From the cell containing the given text, extract its center point as (x, y) coordinate. 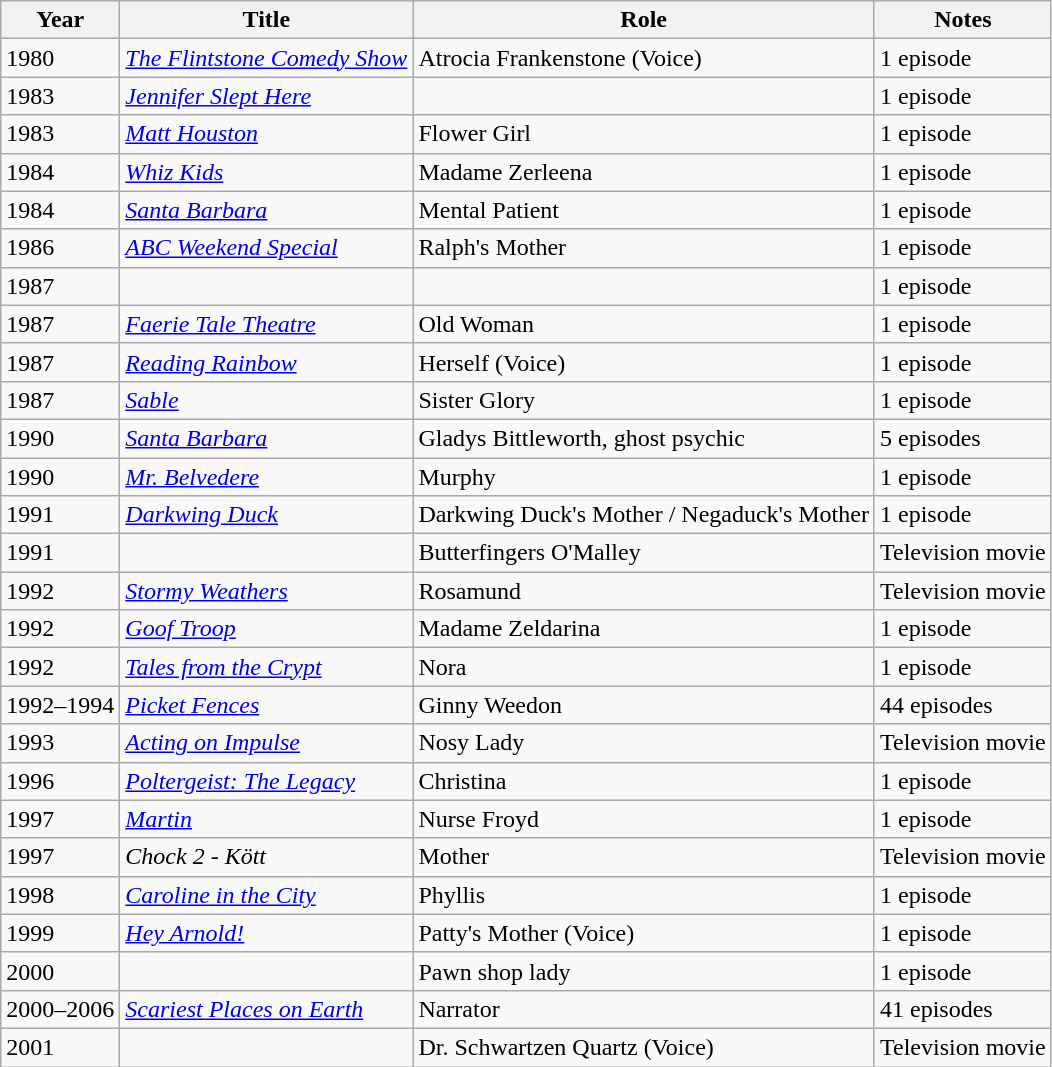
1992–1994 (60, 705)
Mental Patient (644, 210)
Ralph's Mother (644, 248)
Acting on Impulse (266, 743)
Hey Arnold! (266, 933)
5 episodes (962, 438)
Narrator (644, 1009)
Christina (644, 781)
Ginny Weedon (644, 705)
Stormy Weathers (266, 591)
Sable (266, 400)
Darkwing Duck (266, 515)
1980 (60, 58)
1993 (60, 743)
Nurse Froyd (644, 819)
41 episodes (962, 1009)
Jennifer Slept Here (266, 96)
Goof Troop (266, 629)
Picket Fences (266, 705)
Madame Zeldarina (644, 629)
Old Woman (644, 324)
44 episodes (962, 705)
Flower Girl (644, 134)
Matt Houston (266, 134)
1986 (60, 248)
Sister Glory (644, 400)
Whiz Kids (266, 172)
Mr. Belvedere (266, 477)
Year (60, 20)
Mother (644, 857)
Nora (644, 667)
Nosy Lady (644, 743)
Darkwing Duck's Mother / Negaduck's Mother (644, 515)
Atrocia Frankenstone (Voice) (644, 58)
1998 (60, 895)
Madame Zerleena (644, 172)
ABC Weekend Special (266, 248)
Phyllis (644, 895)
Chock 2 - Kött (266, 857)
Reading Rainbow (266, 362)
2000–2006 (60, 1009)
Herself (Voice) (644, 362)
Patty's Mother (Voice) (644, 933)
1999 (60, 933)
Butterfingers O'Malley (644, 553)
Title (266, 20)
The Flintstone Comedy Show (266, 58)
Gladys Bittleworth, ghost psychic (644, 438)
Faerie Tale Theatre (266, 324)
Scariest Places on Earth (266, 1009)
Notes (962, 20)
2001 (60, 1047)
Murphy (644, 477)
2000 (60, 971)
Role (644, 20)
Dr. Schwartzen Quartz (Voice) (644, 1047)
Martin (266, 819)
Tales from the Crypt (266, 667)
Poltergeist: The Legacy (266, 781)
Caroline in the City (266, 895)
Pawn shop lady (644, 971)
Rosamund (644, 591)
1996 (60, 781)
